Identify which cell holds the provided text, then report its (X, Y) central coordinate. 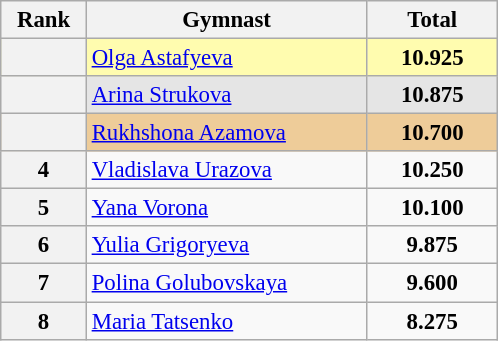
10.925 (432, 58)
Arina Strukova (226, 95)
Vladislava Urazova (226, 170)
9.600 (432, 283)
Olga Astafyeva (226, 58)
Polina Golubovskaya (226, 283)
Yulia Grigoryeva (226, 245)
Total (432, 20)
Rank (44, 20)
Gymnast (226, 20)
5 (44, 208)
4 (44, 170)
7 (44, 283)
6 (44, 245)
Maria Tatsenko (226, 321)
10.700 (432, 133)
10.100 (432, 208)
8 (44, 321)
8.275 (432, 321)
Yana Vorona (226, 208)
10.875 (432, 95)
9.875 (432, 245)
Rukhshona Azamova (226, 133)
10.250 (432, 170)
